Identify which cell holds the provided text, then report its (x, y) central coordinate. 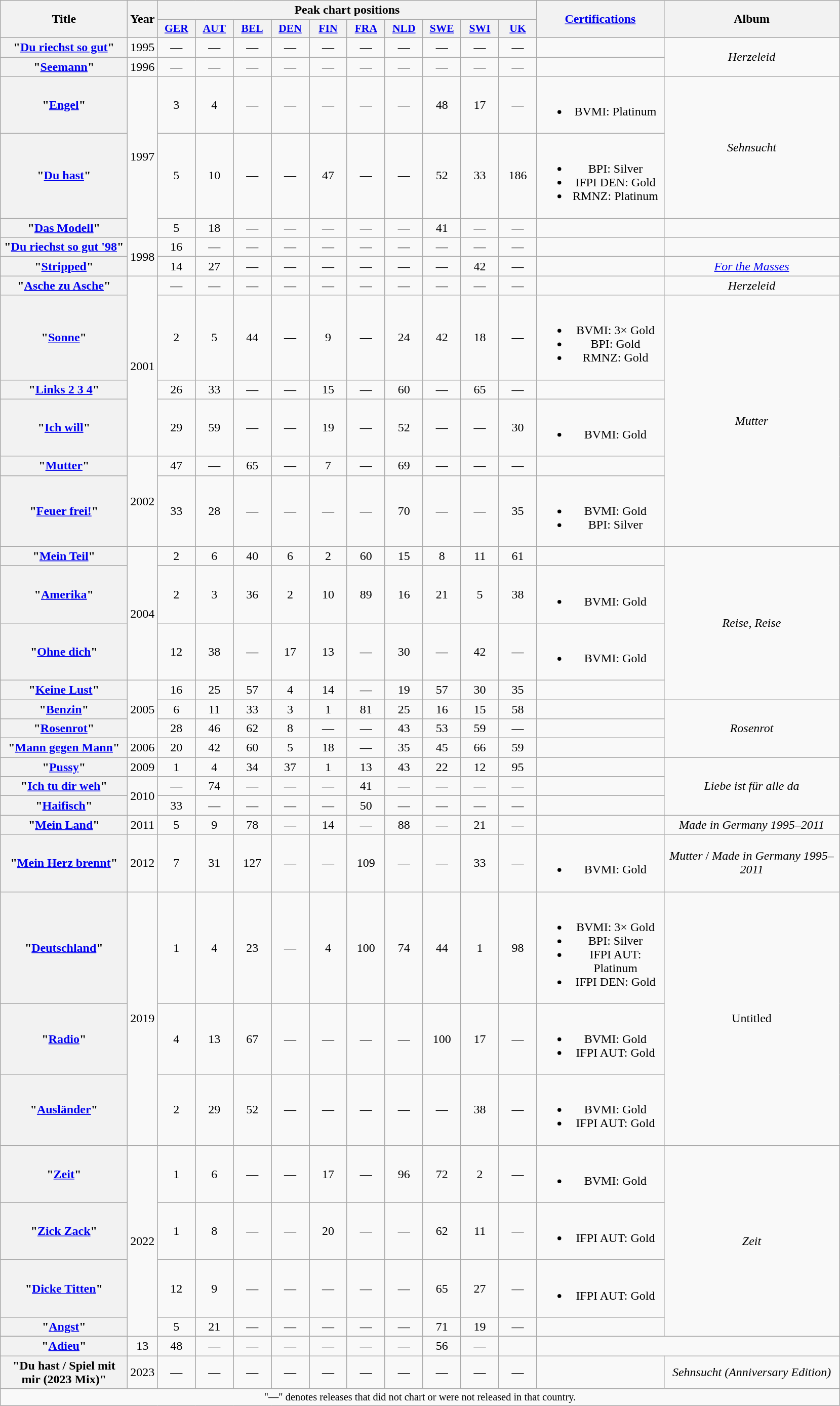
"Stripped" (64, 266)
Mutter / Made in Germany 1995–2011 (751, 863)
"Sonne" (64, 337)
2009 (143, 767)
"Mutter" (64, 466)
186 (517, 176)
2019 (143, 1019)
2010 (143, 796)
71 (442, 1327)
2023 (143, 1372)
23 (252, 948)
"Haifisch" (64, 806)
61 (517, 556)
BPI: SilverIFPI DEN: GoldRMNZ: Platinum (601, 176)
"Amerika" (64, 594)
Title (64, 19)
NLD (404, 29)
"Adieu" (64, 1346)
"Deutschland" (64, 948)
Mutter (751, 421)
Reise, Reise (751, 623)
1997 (143, 157)
Peak chart positions (347, 10)
2002 (143, 501)
95 (517, 767)
Year (143, 19)
34 (252, 767)
Album (751, 19)
2004 (143, 613)
"Mein Herz brennt" (64, 863)
88 (404, 825)
"Pussy" (64, 767)
Untitled (751, 1019)
"Mein Land" (64, 825)
AUT (215, 29)
2022 (143, 1240)
2001 (143, 366)
"Radio" (64, 1039)
"Feuer frei!" (64, 511)
"—" denotes releases that did not chart or were not released in that country. (420, 1397)
"Asche zu Asche" (64, 286)
"Benzin" (64, 709)
67 (252, 1039)
37 (291, 767)
24 (404, 337)
50 (366, 806)
Certifications (601, 19)
"Keine Lust" (64, 690)
2005 (143, 709)
"Ausländer" (64, 1110)
"Links 2 3 4" (64, 389)
BVMI: Platinum (601, 105)
Liebe ist für alle da (751, 786)
BEL (252, 29)
Made in Germany 1995–2011 (751, 825)
98 (517, 948)
SWI (480, 29)
BVMI: GoldBPI: Silver (601, 511)
40 (252, 556)
"Angst" (64, 1327)
Sehnsucht (Anniversary Edition) (751, 1372)
FRA (366, 29)
UK (517, 29)
"Zeit" (64, 1174)
66 (480, 748)
"Mann gegen Mann" (64, 748)
"Zick Zack" (64, 1231)
96 (404, 1174)
"Engel" (64, 105)
"Ohne dich" (64, 651)
For the Masses (751, 266)
GER (176, 29)
"Du riechst so gut" (64, 47)
58 (517, 709)
"Das Modell" (64, 228)
127 (252, 863)
SWE (442, 29)
1998 (143, 257)
45 (442, 748)
72 (442, 1174)
Zeit (751, 1240)
DEN (291, 29)
2006 (143, 748)
BVMI: 3× GoldBPI: SilverIFPI AUT: PlatinumIFPI DEN: Gold (601, 948)
31 (215, 863)
"Seemann" (64, 66)
78 (252, 825)
89 (366, 594)
FIN (328, 29)
2011 (143, 825)
"Ich tu dir weh" (64, 786)
"Ich will" (64, 427)
81 (366, 709)
1996 (143, 66)
"Rosenrot" (64, 729)
46 (215, 729)
53 (442, 729)
1995 (143, 47)
Sehnsucht (751, 147)
56 (442, 1346)
26 (176, 389)
70 (404, 511)
"Du hast / Spiel mit mir (2023 Mix)" (64, 1372)
2012 (143, 863)
109 (366, 863)
36 (252, 594)
22 (442, 767)
Rosenrot (751, 729)
"Dicke Titten" (64, 1288)
"Du riechst so gut '98" (64, 247)
69 (404, 466)
"Mein Teil" (64, 556)
BVMI: 3× GoldBPI: GoldRMNZ: Gold (601, 337)
"Du hast" (64, 176)
